Capture the cell that displays the provided text and extract its (x, y) central coordinate. 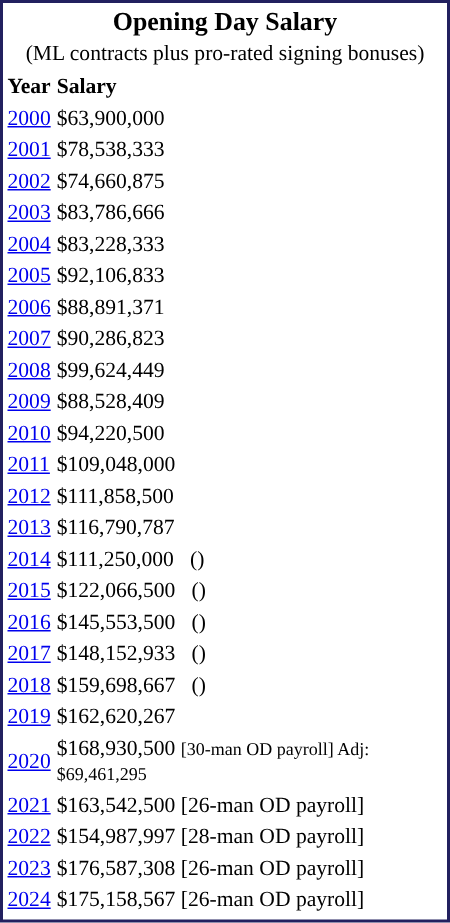
2007 (29, 338)
2014 (29, 558)
$111,858,500 (250, 496)
$168,930,500 [30-man OD payroll] Adj: $69,461,295 (250, 761)
$148,152,933 () (250, 653)
Opening Day Salary (ML contracts plus pro-rated signing bonuses) (225, 38)
2017 (29, 653)
$92,106,833 (250, 275)
$109,048,000 (250, 464)
$90,286,823 (250, 338)
$78,538,333 (250, 149)
2004 (29, 244)
2019 (29, 716)
2023 (29, 868)
$74,660,875 (250, 180)
$159,698,667 () (250, 684)
2009 (29, 401)
$163,542,500 [26-man OD payroll] (250, 804)
2022 (29, 836)
$88,528,409 (250, 401)
$88,891,371 (250, 306)
2020 (29, 761)
2015 (29, 590)
$116,790,787 (250, 527)
2012 (29, 496)
$122,066,500 () (250, 590)
2001 (29, 149)
$176,587,308 [26-man OD payroll] (250, 868)
2013 (29, 527)
$83,228,333 (250, 244)
$63,900,000 (250, 118)
2011 (29, 464)
2018 (29, 684)
2021 (29, 804)
Year (29, 86)
$175,158,567 [26-man OD payroll] (250, 899)
$145,553,500 () (250, 622)
2003 (29, 212)
$154,987,997 [28-man OD payroll] (250, 836)
2006 (29, 306)
$94,220,500 (250, 432)
$162,620,267 (250, 716)
$111,250,000 () (250, 558)
2008 (29, 370)
Salary (250, 86)
2016 (29, 622)
2005 (29, 275)
2024 (29, 899)
$99,624,449 (250, 370)
$83,786,666 (250, 212)
2000 (29, 118)
2010 (29, 432)
2002 (29, 180)
